Locate the cell with the specified text and output its (x, y) center coordinate. 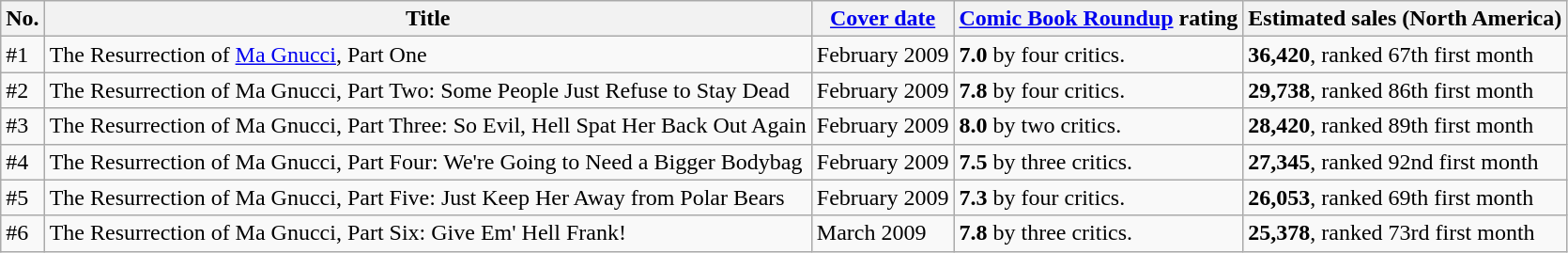
25,378, ranked 73rd first month (1405, 233)
No. (23, 19)
The Resurrection of Ma Gnucci, Part Two: Some People Just Refuse to Stay Dead (428, 90)
#4 (23, 162)
The Resurrection of Ma Gnucci, Part Five: Just Keep Her Away from Polar Bears (428, 198)
26,053, ranked 69th first month (1405, 198)
7.3 by four critics. (1099, 198)
27,345, ranked 92nd first month (1405, 162)
#3 (23, 126)
The Resurrection of Ma Gnucci, Part One (428, 55)
The Resurrection of Ma Gnucci, Part Three: So Evil, Hell Spat Her Back Out Again (428, 126)
The Resurrection of Ma Gnucci, Part Six: Give Em' Hell Frank! (428, 233)
29,738, ranked 86th first month (1405, 90)
#1 (23, 55)
7.5 by three critics. (1099, 162)
36,420, ranked 67th first month (1405, 55)
Comic Book Roundup rating (1099, 19)
Estimated sales (North America) (1405, 19)
28,420, ranked 89th first month (1405, 126)
7.0 by four critics. (1099, 55)
The Resurrection of Ma Gnucci, Part Four: We're Going to Need a Bigger Bodybag (428, 162)
Title (428, 19)
Cover date (883, 19)
8.0 by two critics. (1099, 126)
#6 (23, 233)
7.8 by three critics. (1099, 233)
#5 (23, 198)
March 2009 (883, 233)
#2 (23, 90)
7.8 by four critics. (1099, 90)
